Return (x, y) of the center of cell containing provided text 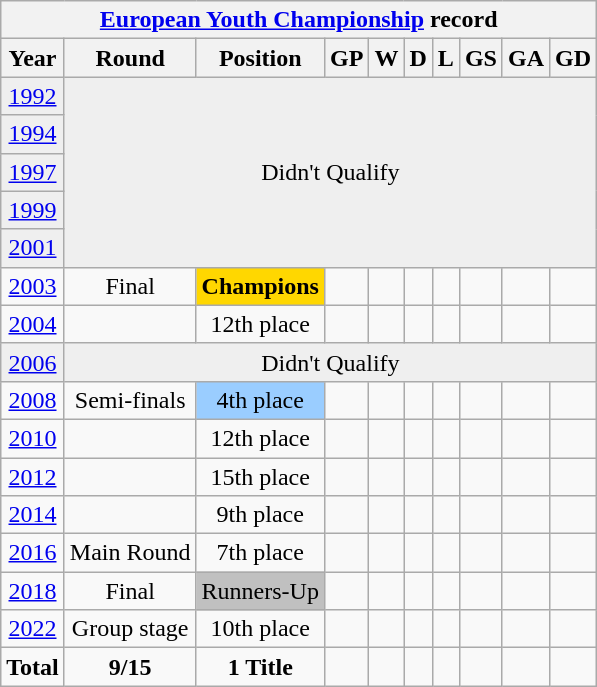
GD (574, 58)
1999 (33, 210)
1994 (33, 134)
Semi-finals (130, 400)
Main Round (130, 553)
D (418, 58)
2018 (33, 591)
Total (33, 667)
2016 (33, 553)
9/15 (130, 667)
2004 (33, 324)
1997 (33, 172)
1 Title (260, 667)
2022 (33, 629)
9th place (260, 515)
Position (260, 58)
GA (526, 58)
10th place (260, 629)
Champions (260, 286)
7th place (260, 553)
2003 (33, 286)
GP (346, 58)
Round (130, 58)
Runners-Up (260, 591)
4th place (260, 400)
W (386, 58)
2014 (33, 515)
15th place (260, 477)
European Youth Championship record (299, 20)
GS (480, 58)
L (446, 58)
1992 (33, 96)
Year (33, 58)
Group stage (130, 629)
2001 (33, 248)
2008 (33, 400)
2006 (33, 362)
2010 (33, 438)
2012 (33, 477)
